Identify which cell holds the provided text, then report its (x, y) central coordinate. 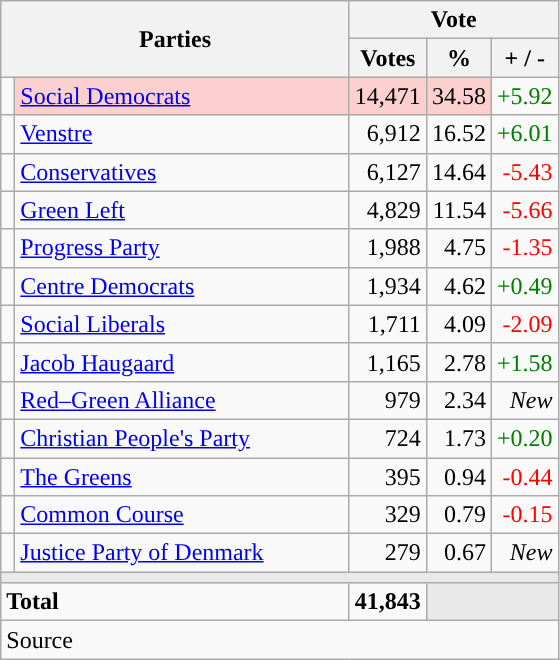
Social Democrats (182, 96)
0.67 (458, 553)
Conservatives (182, 172)
-2.09 (524, 324)
+1.58 (524, 362)
Christian People's Party (182, 438)
Red–Green Alliance (182, 400)
4.62 (458, 286)
6,127 (388, 172)
11.54 (458, 210)
The Greens (182, 477)
+ / - (524, 58)
329 (388, 515)
-0.44 (524, 477)
Progress Party (182, 248)
4.09 (458, 324)
979 (388, 400)
1.73 (458, 438)
Parties (176, 39)
395 (388, 477)
1,711 (388, 324)
14.64 (458, 172)
Justice Party of Denmark (182, 553)
Jacob Haugaard (182, 362)
Vote (454, 20)
Votes (388, 58)
Venstre (182, 134)
41,843 (388, 602)
-5.66 (524, 210)
+0.49 (524, 286)
Total (176, 602)
0.94 (458, 477)
-1.35 (524, 248)
14,471 (388, 96)
0.79 (458, 515)
+5.92 (524, 96)
-0.15 (524, 515)
Centre Democrats (182, 286)
1,934 (388, 286)
Social Liberals (182, 324)
34.58 (458, 96)
-5.43 (524, 172)
Source (280, 640)
Green Left (182, 210)
+6.01 (524, 134)
4.75 (458, 248)
6,912 (388, 134)
1,165 (388, 362)
+0.20 (524, 438)
2.34 (458, 400)
2.78 (458, 362)
% (458, 58)
16.52 (458, 134)
724 (388, 438)
Common Course (182, 515)
4,829 (388, 210)
279 (388, 553)
1,988 (388, 248)
